Scan for the cell matching the given text and deliver its [x, y] coordinate at center. 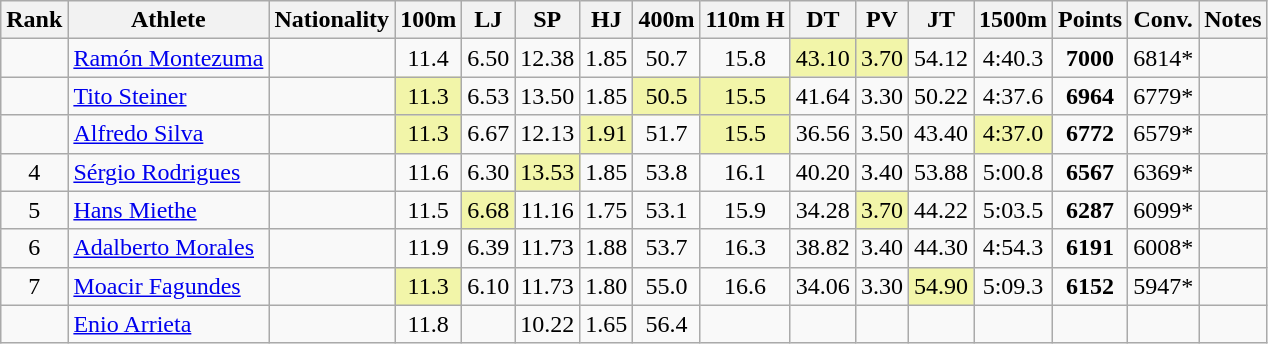
5 [34, 210]
SP [548, 20]
1.88 [606, 248]
6579* [1164, 134]
41.64 [822, 96]
44.22 [940, 210]
36.56 [822, 134]
6.39 [488, 248]
4:37.0 [1014, 134]
6.30 [488, 172]
15.8 [745, 58]
16.3 [745, 248]
56.4 [666, 324]
100m [428, 20]
16.6 [745, 286]
6964 [1090, 96]
5:09.3 [1014, 286]
40.20 [822, 172]
6191 [1090, 248]
51.7 [666, 134]
3.50 [882, 134]
6 [34, 248]
Adalberto Morales [168, 248]
1.75 [606, 210]
4:37.6 [1014, 96]
Moacir Fagundes [168, 286]
Rank [34, 20]
Tito Steiner [168, 96]
Athlete [168, 20]
6152 [1090, 286]
6.53 [488, 96]
10.22 [548, 324]
6772 [1090, 134]
54.12 [940, 58]
43.40 [940, 134]
1.80 [606, 286]
13.50 [548, 96]
110m H [745, 20]
4 [34, 172]
7000 [1090, 58]
11.5 [428, 210]
11.6 [428, 172]
Alfredo Silva [168, 134]
16.1 [745, 172]
11.8 [428, 324]
7 [34, 286]
6.50 [488, 58]
6.67 [488, 134]
Conv. [1164, 20]
12.13 [548, 134]
38.82 [822, 248]
43.10 [822, 58]
Points [1090, 20]
6099* [1164, 210]
1.65 [606, 324]
6779* [1164, 96]
53.7 [666, 248]
1.91 [606, 134]
5:03.5 [1014, 210]
6369* [1164, 172]
6.10 [488, 286]
6.68 [488, 210]
LJ [488, 20]
34.28 [822, 210]
12.38 [548, 58]
53.1 [666, 210]
53.88 [940, 172]
5:00.8 [1014, 172]
34.06 [822, 286]
6814* [1164, 58]
15.9 [745, 210]
6008* [1164, 248]
Hans Miethe [168, 210]
JT [940, 20]
55.0 [666, 286]
Notes [1233, 20]
50.5 [666, 96]
11.16 [548, 210]
6567 [1090, 172]
4:40.3 [1014, 58]
11.4 [428, 58]
6287 [1090, 210]
44.30 [940, 248]
1500m [1014, 20]
53.8 [666, 172]
HJ [606, 20]
Ramón Montezuma [168, 58]
PV [882, 20]
54.90 [940, 286]
Enio Arrieta [168, 324]
Nationality [332, 20]
13.53 [548, 172]
Sérgio Rodrigues [168, 172]
50.22 [940, 96]
4:54.3 [1014, 248]
11.9 [428, 248]
50.7 [666, 58]
400m [666, 20]
DT [822, 20]
5947* [1164, 286]
